Pinpoint the cell where the given text exists, returning its [X, Y] midpoint coordinate. 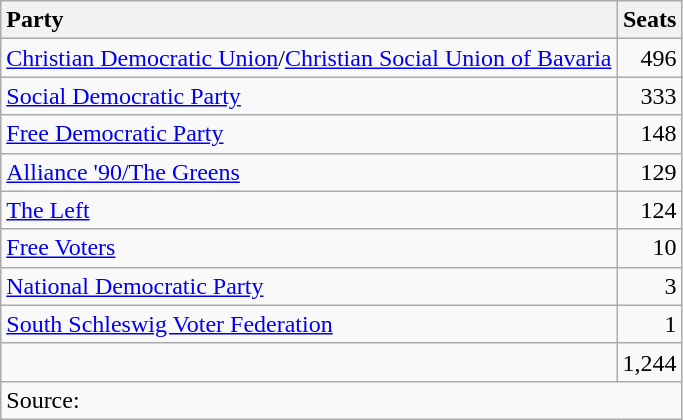
Christian Democratic Union/Christian Social Union of Bavaria [309, 58]
496 [650, 58]
Free Voters [309, 248]
1 [650, 324]
The Left [309, 210]
Free Democratic Party [309, 134]
129 [650, 172]
South Schleswig Voter Federation [309, 324]
10 [650, 248]
333 [650, 96]
Source: [342, 400]
148 [650, 134]
124 [650, 210]
Seats [650, 20]
3 [650, 286]
Social Democratic Party [309, 96]
National Democratic Party [309, 286]
Party [309, 20]
Alliance '90/The Greens [309, 172]
1,244 [650, 362]
